Identify which cell holds the provided text, then report its (X, Y) central coordinate. 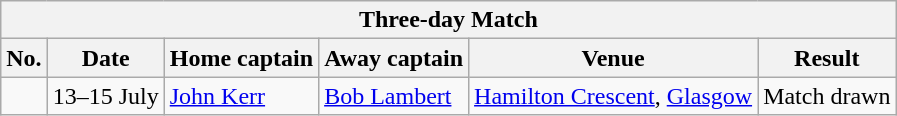
Bob Lambert (394, 96)
Result (827, 58)
John Kerr (241, 96)
No. (24, 58)
Three-day Match (448, 20)
13–15 July (106, 96)
Away captain (394, 58)
Hamilton Crescent, Glasgow (614, 96)
Date (106, 58)
Venue (614, 58)
Home captain (241, 58)
Match drawn (827, 96)
